Detect which cell encompasses the target text, then output its [X, Y] center coordinate. 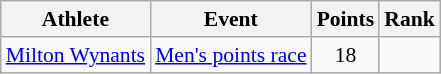
18 [346, 55]
Points [346, 19]
Rank [410, 19]
Men's points race [230, 55]
Event [230, 19]
Milton Wynants [76, 55]
Athlete [76, 19]
